Provide the [X, Y] coordinate of the cell's center where the given text is located.  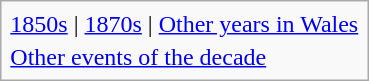
Other events of the decade [184, 57]
1850s | 1870s | Other years in Wales [184, 24]
